Provide the (X, Y) coordinate of the cell's center where the given text is located.  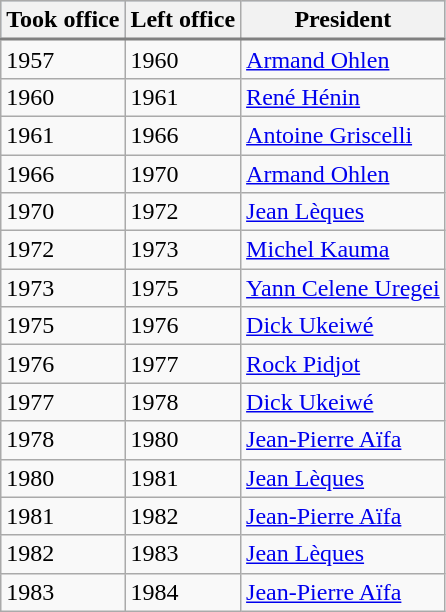
1957 (63, 60)
Left office (183, 20)
1984 (183, 592)
Took office (63, 20)
Michel Kauma (344, 250)
President (344, 20)
Antoine Griscelli (344, 135)
Yann Celene Uregei (344, 288)
Rock Pidjot (344, 364)
René Hénin (344, 97)
